Detect which cell encompasses the target text, then output its (x, y) center coordinate. 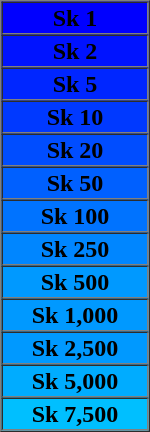
Sk 500 (76, 282)
Sk 20 (76, 150)
Sk 7,500 (76, 414)
Sk 1,000 (76, 314)
Sk 100 (76, 216)
Sk 1 (76, 18)
Sk 50 (76, 182)
Sk 10 (76, 116)
Sk 5 (76, 84)
Sk 2,500 (76, 348)
Sk 5,000 (76, 380)
Sk 250 (76, 248)
Sk 2 (76, 50)
